Scan for the cell matching the given text and deliver its (X, Y) coordinate at center. 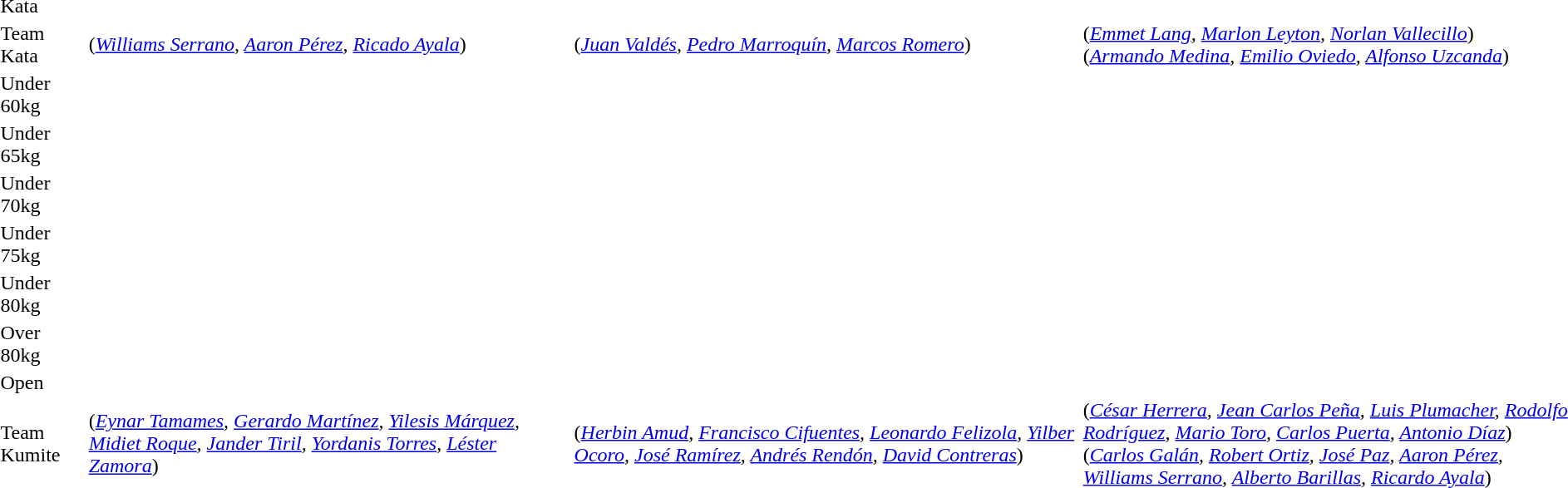
(Juan Valdés, Pedro Marroquín, Marcos Romero) (826, 45)
(Williams Serrano, Aaron Pérez, Ricado Ayala) (329, 45)
